For the text-containing cell, return its midpoint in (X, Y) coordinate format. 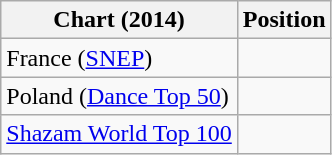
Chart (2014) (120, 20)
Position (284, 20)
Poland (Dance Top 50) (120, 96)
Shazam World Top 100 (120, 134)
France (SNEP) (120, 58)
